Capture the cell that displays the provided text and extract its [x, y] central coordinate. 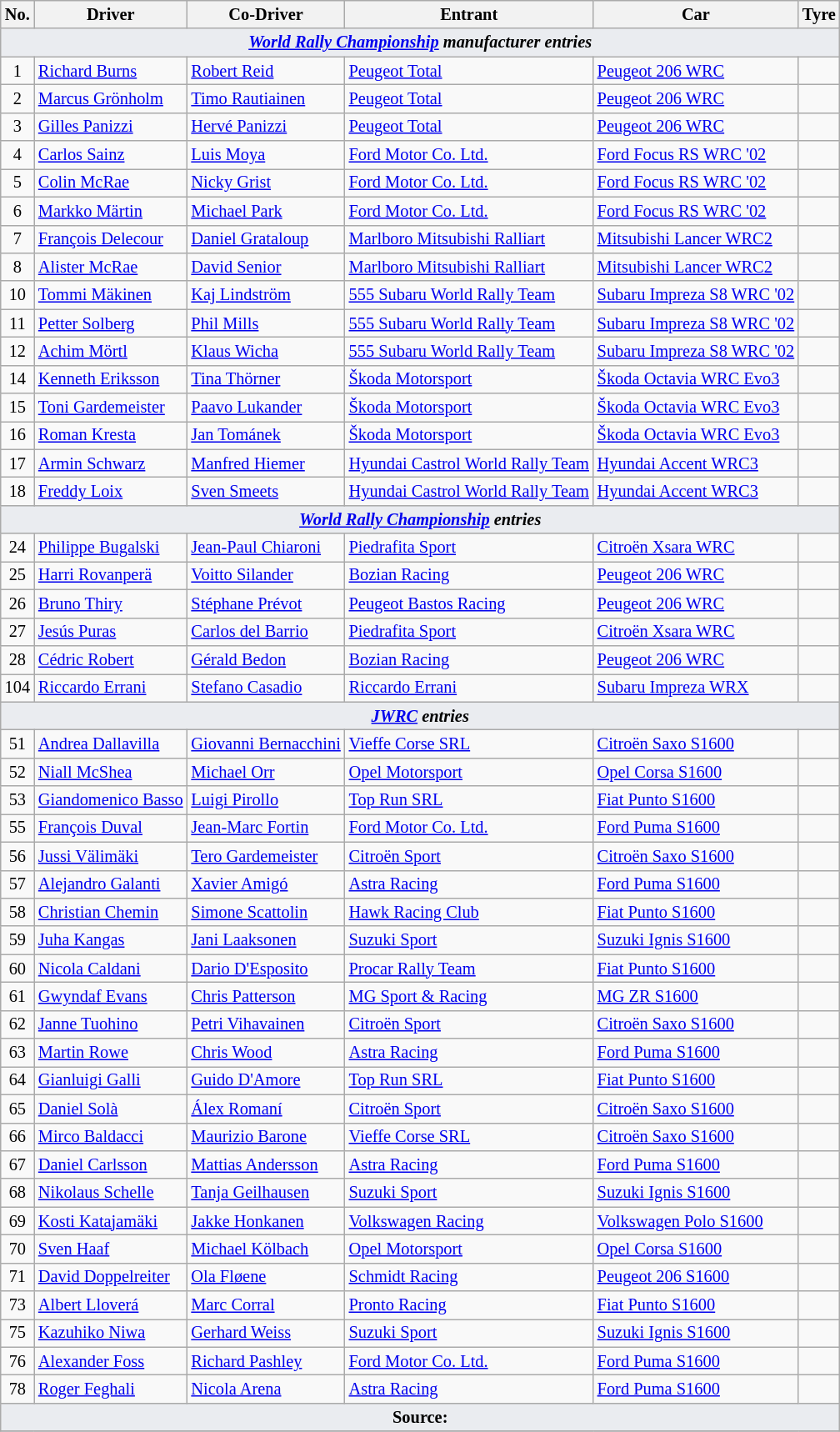
73 [17, 1305]
Luigi Pirollo [267, 800]
Peugeot Bastos Racing [469, 603]
Phil Mills [267, 323]
Marcus Grönholm [111, 98]
Car [696, 14]
Bruno Thiry [111, 603]
World Rally Championship manufacturer entries [420, 43]
Sven Haaf [111, 1249]
104 [17, 688]
Colin McRae [111, 183]
18 [17, 491]
Petter Solberg [111, 323]
Richard Pashley [267, 1361]
2 [17, 98]
Richard Burns [111, 71]
Chris Patterson [267, 996]
Tanja Geilhausen [267, 1193]
4 [17, 155]
Kaj Lindström [267, 295]
16 [17, 435]
Daniel Solà [111, 1109]
Cédric Robert [111, 659]
5 [17, 183]
Jani Laaksonen [267, 940]
Simone Scattolin [267, 912]
Manfred Hiemer [267, 463]
Co-Driver [267, 14]
Kosti Katajamäki [111, 1221]
63 [17, 1053]
Driver [111, 14]
Carlos del Barrio [267, 632]
Timo Rautiainen [267, 98]
Volkswagen Polo S1600 [696, 1221]
World Rally Championship entries [420, 519]
67 [17, 1164]
Christian Chemin [111, 912]
3 [17, 127]
Michael Orr [267, 772]
Tina Thörner [267, 379]
68 [17, 1193]
78 [17, 1389]
Gilles Panizzi [111, 127]
Stefano Casadio [267, 688]
Harri Rovanperä [111, 575]
14 [17, 379]
Giovanni Bernacchini [267, 744]
Andrea Dallavilla [111, 744]
Jesús Puras [111, 632]
Peugeot 206 S1600 [696, 1277]
Michael Kölbach [267, 1249]
Álex Romaní [267, 1109]
Kazuhiko Niwa [111, 1333]
Gerhard Weiss [267, 1333]
Daniel Carlsson [111, 1164]
76 [17, 1361]
MG ZR S1600 [696, 996]
Jean-Marc Fortin [267, 828]
Roman Kresta [111, 435]
Voitto Silander [267, 575]
Procar Rally Team [469, 969]
François Duval [111, 828]
Markko Märtin [111, 211]
17 [17, 463]
28 [17, 659]
Niall McShea [111, 772]
Subaru Impreza WRX [696, 688]
52 [17, 772]
70 [17, 1249]
7 [17, 239]
Jakke Honkanen [267, 1221]
15 [17, 408]
David Senior [267, 267]
Paavo Lukander [267, 408]
62 [17, 1024]
Nicola Arena [267, 1389]
66 [17, 1137]
25 [17, 575]
JWRC entries [420, 716]
58 [17, 912]
1 [17, 71]
Petri Vihavainen [267, 1024]
Tommi Mäkinen [111, 295]
61 [17, 996]
Carlos Sainz [111, 155]
Schmidt Racing [469, 1277]
Toni Gardemeister [111, 408]
Gérald Bedon [267, 659]
Hawk Racing Club [469, 912]
Janne Tuohino [111, 1024]
Luis Moya [267, 155]
David Doppelreiter [111, 1277]
57 [17, 884]
65 [17, 1109]
Source: [420, 1417]
26 [17, 603]
Pronto Racing [469, 1305]
Albert Lloverá [111, 1305]
Kenneth Eriksson [111, 379]
Sven Smeets [267, 491]
Philippe Bugalski [111, 548]
Chris Wood [267, 1053]
Alister McRae [111, 267]
Achim Mörtl [111, 351]
Jan Tománek [267, 435]
Martin Rowe [111, 1053]
6 [17, 211]
Marc Corral [267, 1305]
Jean-Paul Chiaroni [267, 548]
Xavier Amigó [267, 884]
27 [17, 632]
Entrant [469, 14]
12 [17, 351]
Nicola Caldani [111, 969]
Freddy Loix [111, 491]
Juha Kangas [111, 940]
Klaus Wicha [267, 351]
64 [17, 1080]
Alejandro Galanti [111, 884]
24 [17, 548]
Nicky Grist [267, 183]
François Delecour [111, 239]
Tero Gardemeister [267, 856]
71 [17, 1277]
56 [17, 856]
Gianluigi Galli [111, 1080]
No. [17, 14]
Ola Fløene [267, 1277]
Stéphane Prévot [267, 603]
Roger Feghali [111, 1389]
Hervé Panizzi [267, 127]
Guido D'Amore [267, 1080]
Mattias Andersson [267, 1164]
Dario D'Esposito [267, 969]
Maurizio Barone [267, 1137]
Robert Reid [267, 71]
53 [17, 800]
Volkswagen Racing [469, 1221]
Armin Schwarz [111, 463]
Mirco Baldacci [111, 1137]
55 [17, 828]
69 [17, 1221]
8 [17, 267]
Nikolaus Schelle [111, 1193]
Daniel Grataloup [267, 239]
Alexander Foss [111, 1361]
MG Sport & Racing [469, 996]
Jussi Välimäki [111, 856]
10 [17, 295]
Michael Park [267, 211]
60 [17, 969]
51 [17, 744]
75 [17, 1333]
11 [17, 323]
Gwyndaf Evans [111, 996]
Tyre [819, 14]
59 [17, 940]
Giandomenico Basso [111, 800]
